Find where the given text appears and provide that cell's center as (X, Y) coordinate. 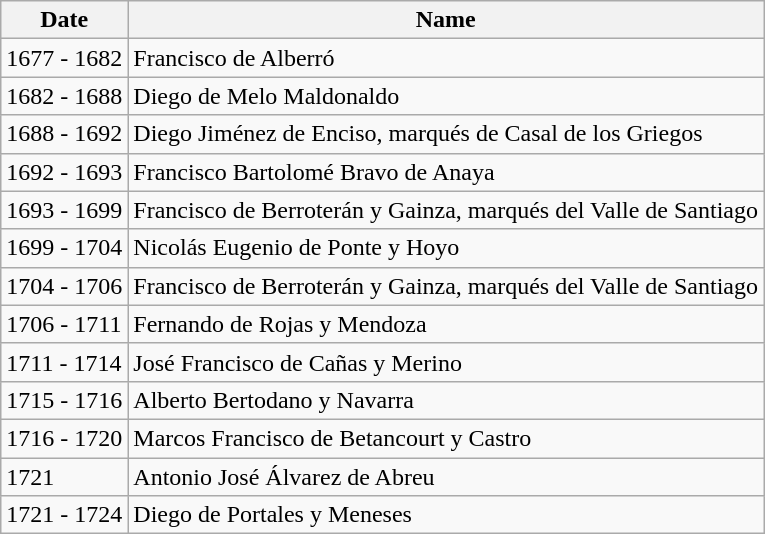
1693 - 1699 (64, 210)
1692 - 1693 (64, 172)
Francisco de Alberró (446, 58)
Name (446, 20)
1716 - 1720 (64, 438)
José Francisco de Cañas y Merino (446, 362)
Diego de Melo Maldonaldo (446, 96)
Diego Jiménez de Enciso, marqués de Casal de los Griegos (446, 134)
1677 - 1682 (64, 58)
1721 - 1724 (64, 515)
Antonio José Álvarez de Abreu (446, 477)
Francisco Bartolomé Bravo de Anaya (446, 172)
Fernando de Rojas y Mendoza (446, 324)
Diego de Portales y Meneses (446, 515)
1682 - 1688 (64, 96)
1711 - 1714 (64, 362)
1721 (64, 477)
1715 - 1716 (64, 400)
1704 - 1706 (64, 286)
Alberto Bertodano y Navarra (446, 400)
Marcos Francisco de Betancourt y Castro (446, 438)
1699 - 1704 (64, 248)
Date (64, 20)
1688 - 1692 (64, 134)
1706 - 1711 (64, 324)
Nicolás Eugenio de Ponte y Hoyo (446, 248)
